Pinpoint the cell where the given text exists, returning its [x, y] midpoint coordinate. 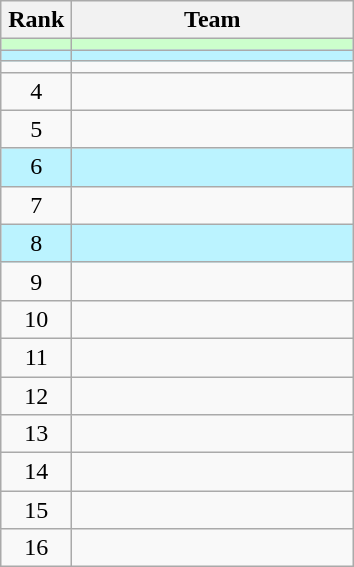
11 [36, 357]
16 [36, 548]
10 [36, 319]
12 [36, 395]
Team [212, 20]
6 [36, 167]
15 [36, 510]
14 [36, 472]
9 [36, 281]
13 [36, 434]
Rank [36, 20]
8 [36, 243]
5 [36, 129]
4 [36, 91]
7 [36, 205]
